Return the (X, Y) coordinate for the center point of the cell that contains the specified text.  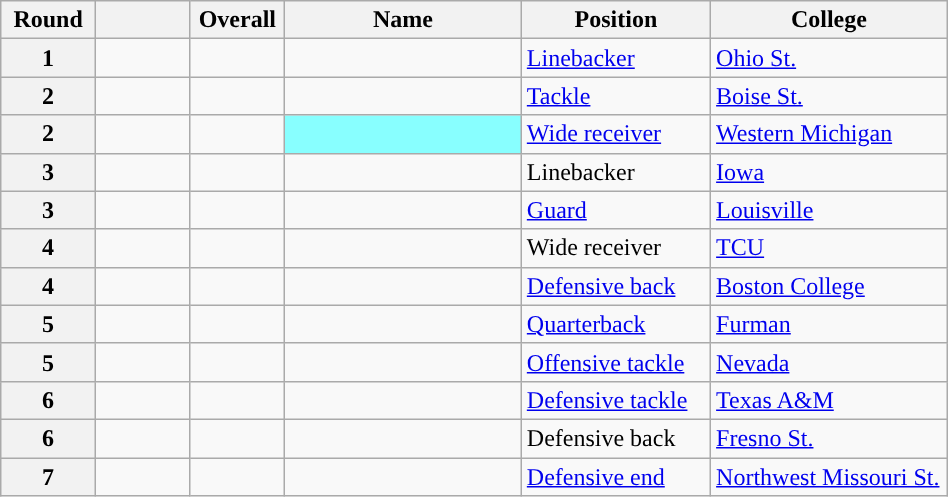
Boise St. (830, 96)
Tackle (616, 96)
Louisville (830, 210)
Western Michigan (830, 134)
Ohio St. (830, 58)
TCU (830, 248)
7 (48, 477)
Boston College (830, 286)
Texas A&M (830, 400)
Guard (616, 210)
Defensive end (616, 477)
Offensive tackle (616, 362)
Position (616, 20)
Overall (238, 20)
Furman (830, 324)
Round (48, 20)
Nevada (830, 362)
Fresno St. (830, 438)
College (830, 20)
1 (48, 58)
Iowa (830, 172)
Name (404, 20)
Quarterback (616, 324)
Defensive tackle (616, 400)
Northwest Missouri St. (830, 477)
